From the cell containing the given text, extract its center point as [x, y] coordinate. 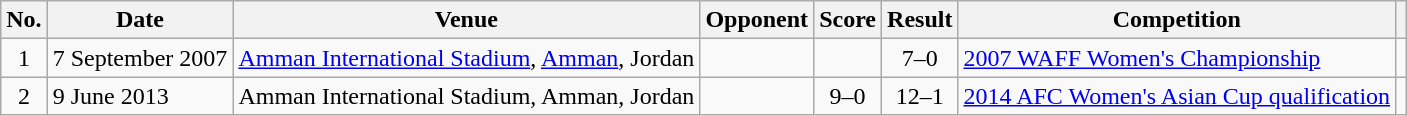
12–1 [920, 96]
2007 WAFF Women's Championship [1177, 58]
Result [920, 20]
Score [848, 20]
Venue [466, 20]
7 September 2007 [140, 58]
9–0 [848, 96]
7–0 [920, 58]
2 [24, 96]
2014 AFC Women's Asian Cup qualification [1177, 96]
Date [140, 20]
Opponent [757, 20]
Competition [1177, 20]
1 [24, 58]
9 June 2013 [140, 96]
No. [24, 20]
